Identify which cell holds the provided text, then report its (X, Y) central coordinate. 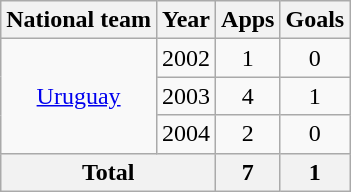
2002 (186, 58)
4 (248, 96)
National team (79, 20)
Uruguay (79, 96)
2004 (186, 134)
Apps (248, 20)
2003 (186, 96)
Total (108, 172)
2 (248, 134)
Goals (315, 20)
Year (186, 20)
7 (248, 172)
